Extract the [x, y] coordinate from the center of the cell holding the provided text.  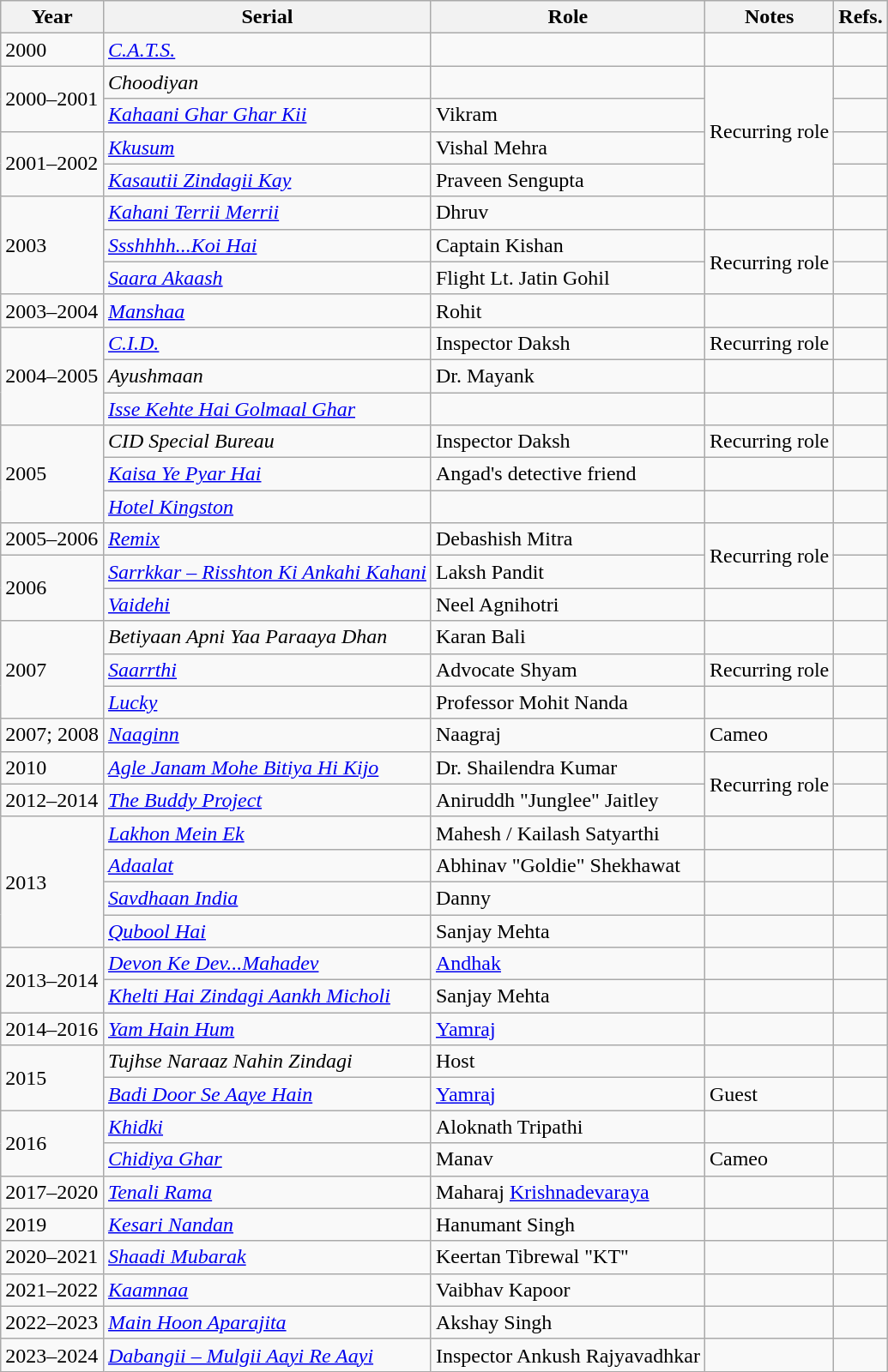
Captain Kishan [568, 245]
2006 [52, 588]
Year [52, 17]
Akshay Singh [568, 1322]
2023–2024 [52, 1355]
Aloknath Tripathi [568, 1127]
2021–2022 [52, 1290]
Isse Kehte Hai Golmaal Ghar [267, 409]
Kaisa Ye Pyar Hai [267, 474]
2022–2023 [52, 1322]
Main Hoon Aparajita [267, 1322]
Praveen Sengupta [568, 180]
CID Special Bureau [267, 442]
Notes [769, 17]
Tujhse Naraaz Nahin Zindagi [267, 1062]
Saarrthi [267, 670]
2000 [52, 50]
Abhinav "Goldie" Shekhawat [568, 865]
Kesari Nandan [267, 1225]
Rohit [568, 310]
Maharaj Krishnadevaraya [568, 1192]
Lakhon Mein Ek [267, 833]
2014–2016 [52, 1029]
Guest [769, 1094]
2019 [52, 1225]
2005 [52, 474]
Inspector Ankush Rajyavadhkar [568, 1355]
Vishal Mehra [568, 147]
Kahaani Ghar Ghar Kii [267, 115]
Chidiya Ghar [267, 1159]
Vaibhav Kapoor [568, 1290]
Manav [568, 1159]
Badi Door Se Aaye Hain [267, 1094]
Hotel Kingston [267, 507]
Vikram [568, 115]
Ayushmaan [267, 376]
Sarrkkar – Risshton Ki Ankahi Kahani [267, 572]
2004–2005 [52, 376]
Kahani Terrii Merrii [267, 213]
Agle Janam Mohe Bitiya Hi Kijo [267, 767]
Savdhaan India [267, 898]
C.A.T.S. [267, 50]
Mahesh / Kailash Satyarthi [568, 833]
Debashish Mitra [568, 539]
Qubool Hai [267, 930]
Dhruv [568, 213]
Serial [267, 17]
Shaadi Mubarak [267, 1257]
Yam Hain Hum [267, 1029]
Angad's detective friend [568, 474]
Ssshhhh...Koi Hai [267, 245]
2015 [52, 1078]
Tenali Rama [267, 1192]
Choodiyan [267, 82]
2003 [52, 245]
Khelti Hai Zindagi Aankh Micholi [267, 996]
2003–2004 [52, 310]
2007 [52, 670]
Professor Mohit Nanda [568, 702]
Devon Ke Dev...Mahadev [267, 964]
Dr. Mayank [568, 376]
The Buddy Project [267, 800]
Hanumant Singh [568, 1225]
2017–2020 [52, 1192]
Dr. Shailendra Kumar [568, 767]
2001–2002 [52, 164]
Aniruddh "Junglee" Jaitley [568, 800]
Kaamnaa [267, 1290]
2013 [52, 882]
Remix [267, 539]
Andhak [568, 964]
2000–2001 [52, 99]
Dabangii – Mulgii Aayi Re Aayi [267, 1355]
Vaidehi [267, 605]
Saara Akaash [267, 278]
Naaginn [267, 735]
2012–2014 [52, 800]
C.I.D. [267, 343]
Danny [568, 898]
Refs. [861, 17]
Laksh Pandit [568, 572]
Kasautii Zindagii Kay [267, 180]
Kkusum [267, 147]
Naagraj [568, 735]
Keertan Tibrewal "KT" [568, 1257]
Manshaa [267, 310]
Khidki [267, 1127]
Karan Bali [568, 637]
Adaalat [267, 865]
2016 [52, 1143]
2007; 2008 [52, 735]
Lucky [267, 702]
2010 [52, 767]
2005–2006 [52, 539]
Host [568, 1062]
Advocate Shyam [568, 670]
Betiyaan Apni Yaa Paraaya Dhan [267, 637]
Role [568, 17]
2020–2021 [52, 1257]
2013–2014 [52, 980]
Flight Lt. Jatin Gohil [568, 278]
Neel Agnihotri [568, 605]
